Locate the cell with the specified text and output its (x, y) center coordinate. 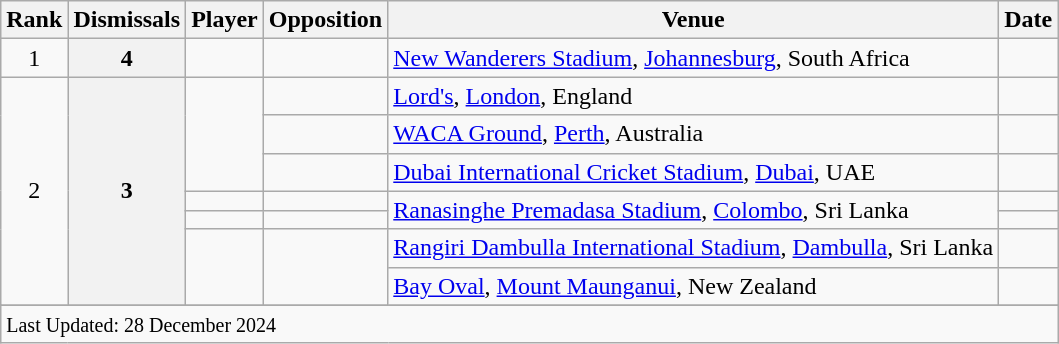
Rank (34, 20)
Dismissals (127, 20)
Rangiri Dambulla International Stadium, Dambulla, Sri Lanka (694, 248)
Player (225, 20)
Ranasinghe Premadasa Stadium, Colombo, Sri Lanka (694, 210)
Venue (694, 20)
Date (1028, 20)
2 (34, 191)
Opposition (325, 20)
Last Updated: 28 December 2024 (530, 324)
Dubai International Cricket Stadium, Dubai, UAE (694, 172)
1 (34, 58)
4 (127, 58)
New Wanderers Stadium, Johannesburg, South Africa (694, 58)
Lord's, London, England (694, 96)
3 (127, 191)
Bay Oval, Mount Maunganui, New Zealand (694, 286)
WACA Ground, Perth, Australia (694, 134)
